Provide the (x, y) coordinate of the cell's center where the given text is located.  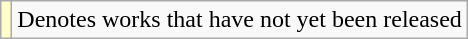
Denotes works that have not yet been released (240, 20)
